Scan for the cell matching the given text and deliver its (X, Y) coordinate at center. 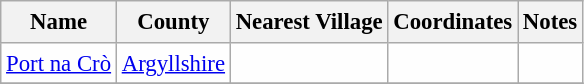
Port na Crò (59, 62)
Notes (550, 22)
County (173, 22)
Coordinates (453, 22)
Nearest Village (309, 22)
Argyllshire (173, 62)
Name (59, 22)
